For the text-containing cell, return its midpoint in (X, Y) coordinate format. 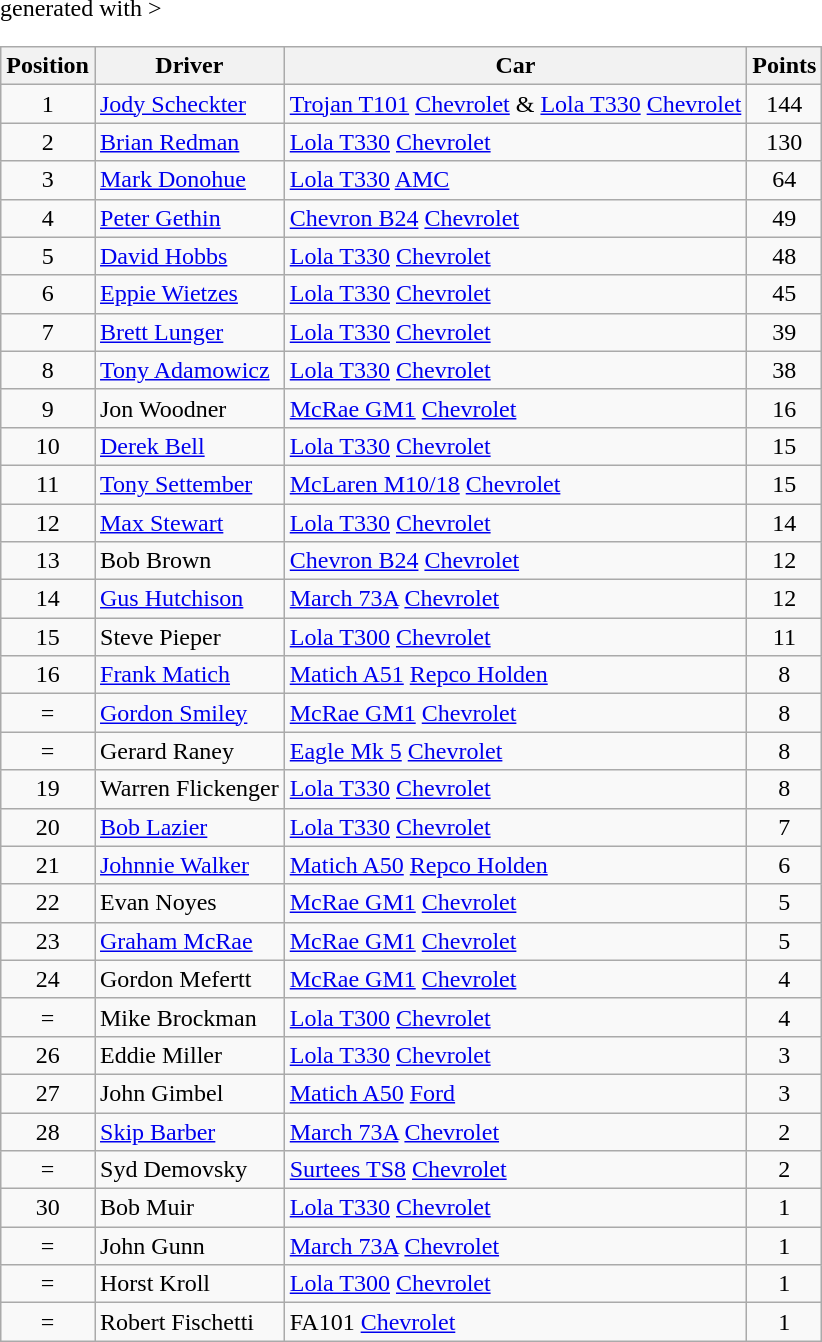
Gus Hutchison (189, 599)
28 (48, 1131)
19 (48, 789)
144 (784, 104)
Eagle Mk 5 Chevrolet (516, 751)
Mike Brockman (189, 1017)
John Gimbel (189, 1093)
McLaren M10/18 Chevrolet (516, 484)
Eddie Miller (189, 1055)
David Hobbs (189, 256)
30 (48, 1208)
Position (48, 66)
Derek Bell (189, 446)
Gordon Mefertt (189, 979)
10 (48, 446)
Horst Kroll (189, 1284)
John Gunn (189, 1246)
64 (784, 180)
Matich A51 Repco Holden (516, 675)
27 (48, 1093)
13 (48, 561)
Car (516, 66)
Syd Demovsky (189, 1170)
23 (48, 941)
FA101 Chevrolet (516, 1322)
Bob Muir (189, 1208)
Lola T330 AMC (516, 180)
Graham McRae (189, 941)
48 (784, 256)
Mark Donohue (189, 180)
26 (48, 1055)
Matich A50 Repco Holden (516, 865)
Bob Lazier (189, 827)
Eppie Wietzes (189, 294)
Peter Gethin (189, 218)
9 (48, 408)
Gordon Smiley (189, 713)
Evan Noyes (189, 903)
38 (784, 370)
Points (784, 66)
22 (48, 903)
Tony Adamowicz (189, 370)
Frank Matich (189, 675)
Driver (189, 66)
Max Stewart (189, 523)
Bob Brown (189, 561)
45 (784, 294)
Brian Redman (189, 142)
Steve Pieper (189, 637)
Surtees TS8 Chevrolet (516, 1170)
Johnnie Walker (189, 865)
Skip Barber (189, 1131)
130 (784, 142)
20 (48, 827)
49 (784, 218)
Matich A50 Ford (516, 1093)
Brett Lunger (189, 332)
Jody Scheckter (189, 104)
39 (784, 332)
Tony Settember (189, 484)
24 (48, 979)
Jon Woodner (189, 408)
21 (48, 865)
Gerard Raney (189, 751)
Robert Fischetti (189, 1322)
Warren Flickenger (189, 789)
Trojan T101 Chevrolet & Lola T330 Chevrolet (516, 104)
